Output the (x, y) coordinate of the center of the cell containing the given text.  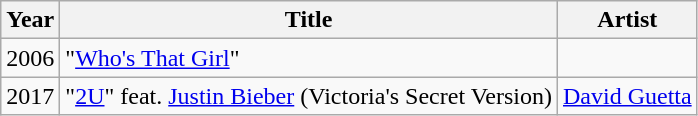
David Guetta (627, 96)
"2U" feat. Justin Bieber (Victoria's Secret Version) (309, 96)
Artist (627, 20)
2017 (30, 96)
"Who's That Girl" (309, 58)
Title (309, 20)
Year (30, 20)
2006 (30, 58)
